Output the [x, y] coordinate of the center of the cell containing the given text.  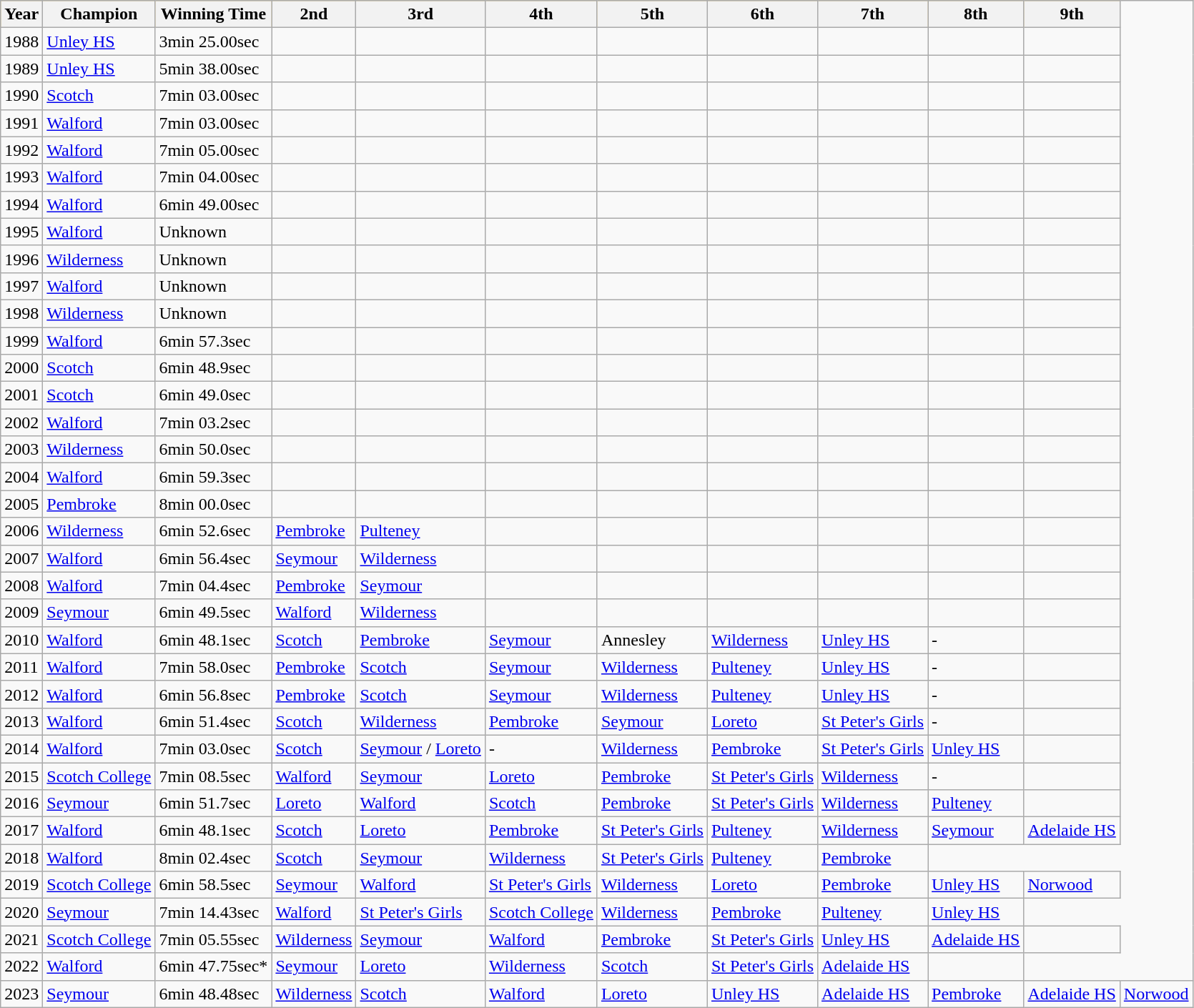
8th [976, 14]
8min 02.4sec [213, 858]
8min 00.0sec [213, 504]
2006 [21, 531]
Year [21, 14]
Winning Time [213, 14]
1997 [21, 286]
6min 58.5sec [213, 885]
1990 [21, 96]
Seymour / Loreto [420, 748]
1994 [21, 204]
2010 [21, 640]
5th [652, 14]
7min 58.0sec [213, 667]
2016 [21, 804]
3rd [420, 14]
6min 48.9sec [213, 368]
2017 [21, 831]
1988 [21, 41]
2023 [21, 994]
2012 [21, 694]
2019 [21, 885]
2018 [21, 858]
6min 51.4sec [213, 721]
1998 [21, 313]
7min 05.55sec [213, 939]
2011 [21, 667]
6min 48.48sec [213, 994]
2021 [21, 939]
6min 56.4sec [213, 558]
6min 56.8sec [213, 694]
7min 05.00sec [213, 150]
2020 [21, 912]
7th [873, 14]
6min 49.5sec [213, 613]
1992 [21, 150]
1989 [21, 69]
6min 47.75sec* [213, 967]
2000 [21, 368]
2nd [314, 14]
2009 [21, 613]
7min 04.00sec [213, 177]
7min 08.5sec [213, 776]
6th [762, 14]
2005 [21, 504]
7min 14.43sec [213, 912]
1991 [21, 123]
7min 04.4sec [213, 585]
Champion [99, 14]
2002 [21, 423]
7min 03.0sec [213, 748]
5min 38.00sec [213, 69]
2022 [21, 967]
2001 [21, 395]
1995 [21, 232]
Annesley [652, 640]
4th [541, 14]
6min 57.3sec [213, 341]
6min 49.0sec [213, 395]
2014 [21, 748]
2003 [21, 450]
6min 52.6sec [213, 531]
1999 [21, 341]
9th [1072, 14]
6min 51.7sec [213, 804]
6min 49.00sec [213, 204]
2007 [21, 558]
2015 [21, 776]
6min 50.0sec [213, 450]
2008 [21, 585]
7min 03.2sec [213, 423]
1996 [21, 259]
2004 [21, 477]
3min 25.00sec [213, 41]
2013 [21, 721]
6min 59.3sec [213, 477]
1993 [21, 177]
